Locate the cell with the specified text and output its [x, y] center coordinate. 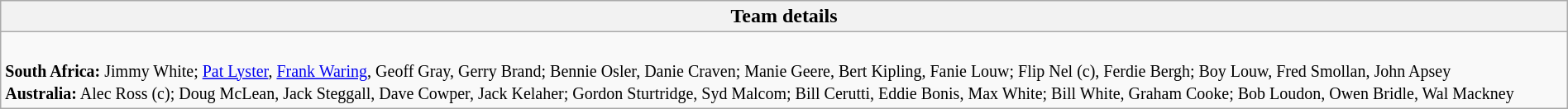
Team details [784, 17]
